For the text-containing cell, return its midpoint in [x, y] coordinate format. 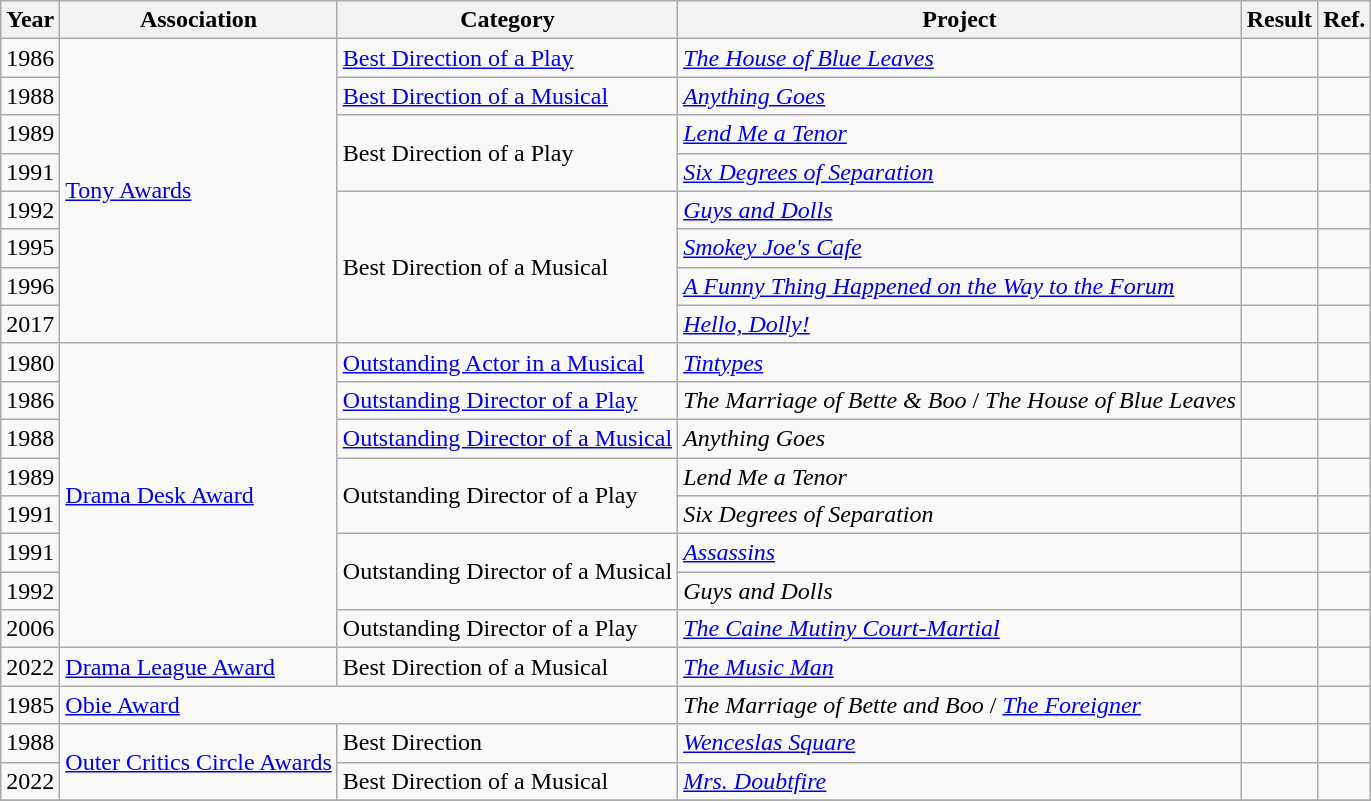
Ref. [1344, 20]
Tintypes [960, 362]
The Music Man [960, 667]
1996 [30, 286]
Project [960, 20]
Outer Critics Circle Awards [198, 762]
Drama League Award [198, 667]
A Funny Thing Happened on the Way to the Forum [960, 286]
Obie Award [369, 705]
Association [198, 20]
The Marriage of Bette and Boo / The Foreigner [960, 705]
1985 [30, 705]
The Marriage of Bette & Boo / The House of Blue Leaves [960, 400]
2006 [30, 629]
The Caine Mutiny Court-Martial [960, 629]
Hello, Dolly! [960, 324]
Tony Awards [198, 191]
The House of Blue Leaves [960, 58]
1980 [30, 362]
Best Direction [507, 743]
Mrs. Doubtfire [960, 781]
Outstanding Actor in a Musical [507, 362]
Result [1279, 20]
Year [30, 20]
2017 [30, 324]
Category [507, 20]
Smokey Joe's Cafe [960, 248]
Drama Desk Award [198, 495]
Wenceslas Square [960, 743]
Assassins [960, 553]
1995 [30, 248]
